Locate the cell with the specified text and output its (X, Y) center coordinate. 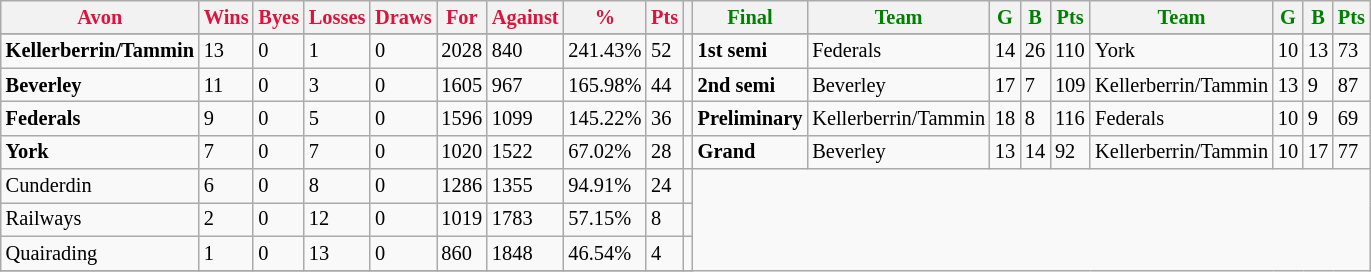
67.02% (604, 152)
1020 (462, 152)
% (604, 17)
Against (526, 17)
11 (226, 85)
36 (664, 118)
1605 (462, 85)
1596 (462, 118)
1099 (526, 118)
2 (226, 219)
Draws (403, 17)
12 (337, 219)
3 (337, 85)
1522 (526, 152)
1848 (526, 253)
52 (664, 51)
Grand (750, 152)
1783 (526, 219)
4 (664, 253)
165.98% (604, 85)
109 (1070, 85)
24 (664, 186)
Cunderdin (100, 186)
5 (337, 118)
2028 (462, 51)
Preliminary (750, 118)
26 (1035, 51)
Final (750, 17)
69 (1352, 118)
Avon (100, 17)
44 (664, 85)
94.91% (604, 186)
110 (1070, 51)
1st semi (750, 51)
Byes (278, 17)
6 (226, 186)
840 (526, 51)
1355 (526, 186)
Quairading (100, 253)
2nd semi (750, 85)
116 (1070, 118)
For (462, 17)
860 (462, 253)
77 (1352, 152)
Railways (100, 219)
28 (664, 152)
46.54% (604, 253)
967 (526, 85)
57.15% (604, 219)
73 (1352, 51)
92 (1070, 152)
Wins (226, 17)
Losses (337, 17)
1019 (462, 219)
145.22% (604, 118)
241.43% (604, 51)
87 (1352, 85)
1286 (462, 186)
18 (1005, 118)
